Capture the cell that displays the provided text and extract its [x, y] central coordinate. 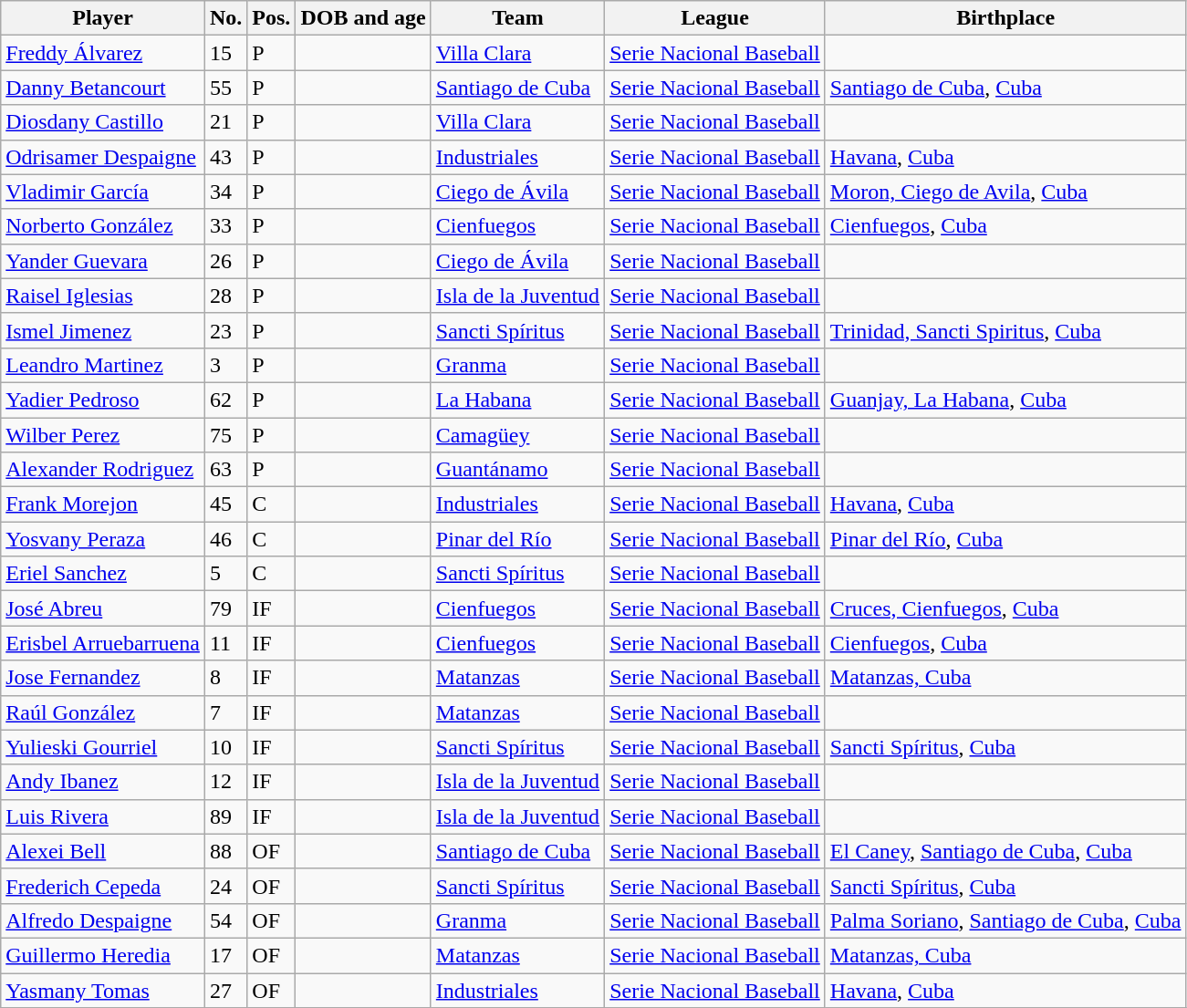
79 [225, 608]
Freddy Álvarez [103, 53]
Alfredo Despaigne [103, 920]
Pinar del Río, Cuba [1005, 539]
Pos. [272, 18]
La Habana [517, 400]
Eriel Sanchez [103, 574]
Alexei Bell [103, 851]
24 [225, 886]
15 [225, 53]
26 [225, 261]
Guanjay, La Habana, Cuba [1005, 400]
Yander Guevara [103, 261]
17 [225, 955]
21 [225, 122]
88 [225, 851]
Yosvany Peraza [103, 539]
Yadier Pedroso [103, 400]
Yulieski Gourriel [103, 747]
Raúl González [103, 712]
23 [225, 330]
27 [225, 990]
33 [225, 226]
46 [225, 539]
62 [225, 400]
Frank Morejon [103, 504]
28 [225, 296]
Pinar del Río [517, 539]
Alexander Rodriguez [103, 470]
Raisel Iglesias [103, 296]
Birthplace [1005, 18]
45 [225, 504]
Danny Betancourt [103, 88]
José Abreu [103, 608]
Frederich Cepeda [103, 886]
43 [225, 157]
El Caney, Santiago de Cuba, Cuba [1005, 851]
34 [225, 192]
54 [225, 920]
Yasmany Tomas [103, 990]
Odrisamer Despaigne [103, 157]
Moron, Ciego de Avila, Cuba [1005, 192]
Guillermo Heredia [103, 955]
No. [225, 18]
Cruces, Cienfuegos, Cuba [1005, 608]
League [715, 18]
Luis Rivera [103, 816]
Jose Fernandez [103, 678]
11 [225, 643]
8 [225, 678]
Erisbel Arruebarruena [103, 643]
10 [225, 747]
7 [225, 712]
63 [225, 470]
3 [225, 365]
75 [225, 435]
DOB and age [363, 18]
5 [225, 574]
Wilber Perez [103, 435]
Player [103, 18]
Team [517, 18]
Camagüey [517, 435]
Santiago de Cuba, Cuba [1005, 88]
Ismel Jimenez [103, 330]
Leandro Martinez [103, 365]
Guantánamo [517, 470]
Diosdany Castillo [103, 122]
Trinidad, Sancti Spiritus, Cuba [1005, 330]
12 [225, 782]
Andy Ibanez [103, 782]
89 [225, 816]
Vladimir García [103, 192]
55 [225, 88]
Norberto González [103, 226]
Palma Soriano, Santiago de Cuba, Cuba [1005, 920]
